From the cell containing the given text, extract its center point as [x, y] coordinate. 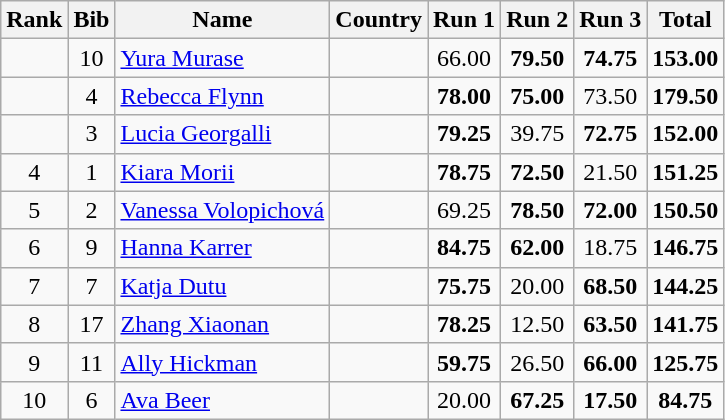
Lucia Georgalli [222, 134]
Hanna Karrer [222, 248]
144.25 [686, 286]
12.50 [538, 324]
146.75 [686, 248]
150.50 [686, 210]
151.25 [686, 172]
Run 2 [538, 20]
Vanessa Volopichová [222, 210]
72.00 [610, 210]
152.00 [686, 134]
Yura Murase [222, 58]
73.50 [610, 96]
78.50 [538, 210]
Run 1 [464, 20]
62.00 [538, 248]
17 [92, 324]
75.75 [464, 286]
3 [92, 134]
67.25 [538, 400]
59.75 [464, 362]
75.00 [538, 96]
17.50 [610, 400]
Country [379, 20]
Total [686, 20]
79.50 [538, 58]
Rank [34, 20]
39.75 [538, 134]
74.75 [610, 58]
Katja Dutu [222, 286]
72.50 [538, 172]
Ava Beer [222, 400]
18.75 [610, 248]
Rebecca Flynn [222, 96]
79.25 [464, 134]
78.00 [464, 96]
63.50 [610, 324]
26.50 [538, 362]
21.50 [610, 172]
5 [34, 210]
69.25 [464, 210]
153.00 [686, 58]
72.75 [610, 134]
141.75 [686, 324]
1 [92, 172]
78.25 [464, 324]
Name [222, 20]
Run 3 [610, 20]
125.75 [686, 362]
179.50 [686, 96]
Zhang Xiaonan [222, 324]
68.50 [610, 286]
78.75 [464, 172]
Bib [92, 20]
11 [92, 362]
Ally Hickman [222, 362]
2 [92, 210]
8 [34, 324]
Kiara Morii [222, 172]
